Pinpoint the cell where the given text exists, returning its [X, Y] midpoint coordinate. 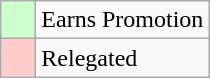
Relegated [122, 58]
Earns Promotion [122, 20]
